Find where the given text appears and provide that cell's center as (X, Y) coordinate. 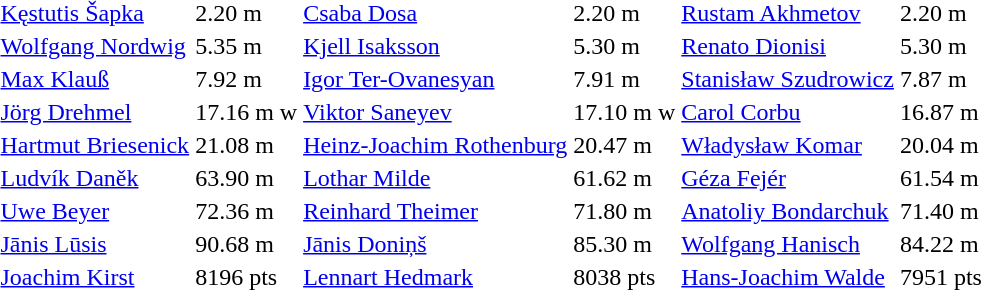
Władysław Komar (788, 145)
85.30 m (624, 244)
Igor Ter-Ovanesyan (436, 79)
Lothar Milde (436, 178)
71.80 m (624, 211)
17.10 m w (624, 112)
5.30 m (624, 46)
Renato Dionisi (788, 46)
Jānis Doniņš (436, 244)
Anatoliy Bondarchuk (788, 211)
90.68 m (246, 244)
Reinhard Theimer (436, 211)
21.08 m (246, 145)
17.16 m w (246, 112)
Viktor Saneyev (436, 112)
Stanisław Szudrowicz (788, 79)
7.91 m (624, 79)
20.47 m (624, 145)
Wolfgang Hanisch (788, 244)
Carol Corbu (788, 112)
Géza Fejér (788, 178)
61.62 m (624, 178)
72.36 m (246, 211)
5.35 m (246, 46)
Kjell Isaksson (436, 46)
63.90 m (246, 178)
Heinz-Joachim Rothenburg (436, 145)
7.92 m (246, 79)
